Locate the cell with the specified text and output its [x, y] center coordinate. 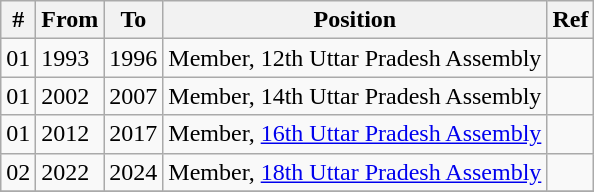
Member, 18th Uttar Pradesh Assembly [355, 172]
02 [18, 172]
# [18, 20]
To [134, 20]
2024 [134, 172]
Position [355, 20]
2017 [134, 134]
From [70, 20]
1993 [70, 58]
2012 [70, 134]
Member, 14th Uttar Pradesh Assembly [355, 96]
Member, 12th Uttar Pradesh Assembly [355, 58]
Member, 16th Uttar Pradesh Assembly [355, 134]
1996 [134, 58]
2022 [70, 172]
2007 [134, 96]
Ref [570, 20]
2002 [70, 96]
